Scan for the cell matching the given text and deliver its (x, y) coordinate at center. 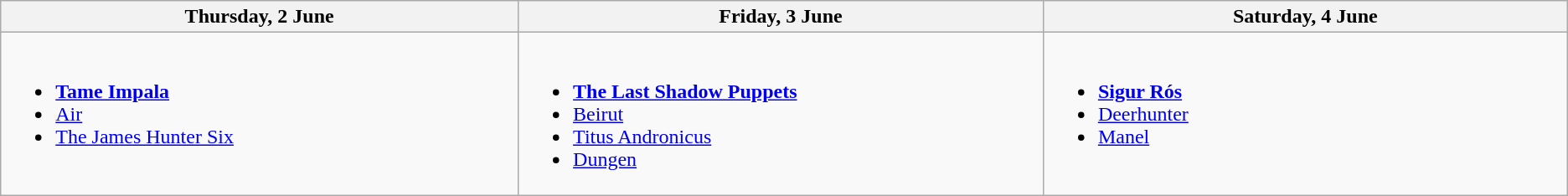
Thursday, 2 June (260, 17)
Saturday, 4 June (1305, 17)
The Last Shadow PuppetsBeirutTitus AndronicusDungen (781, 114)
Tame ImpalaAirThe James Hunter Six (260, 114)
Friday, 3 June (781, 17)
Sigur RósDeerhunterManel (1305, 114)
